Scan for the cell matching the given text and deliver its (x, y) coordinate at center. 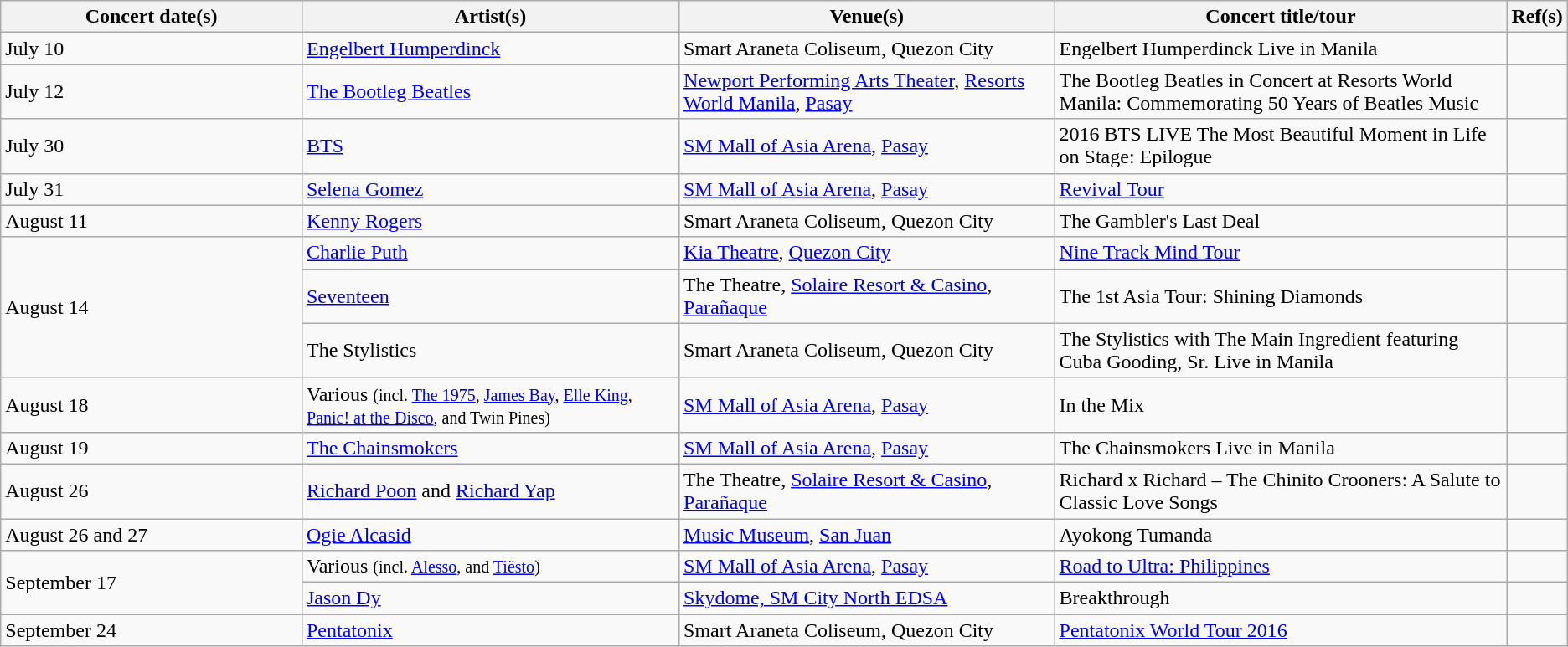
Newport Performing Arts Theater, Resorts World Manila, Pasay (867, 92)
BTS (490, 146)
Selena Gomez (490, 189)
The Bootleg Beatles (490, 92)
Pentatonix (490, 630)
Charlie Puth (490, 253)
Richard Poon and Richard Yap (490, 490)
Concert date(s) (152, 17)
August 19 (152, 448)
The Stylistics with The Main Ingredient featuring Cuba Gooding, Sr. Live in Manila (1281, 350)
The Gambler's Last Deal (1281, 221)
August 26 and 27 (152, 535)
Pentatonix World Tour 2016 (1281, 630)
The Stylistics (490, 350)
Venue(s) (867, 17)
The Chainsmokers (490, 448)
July 31 (152, 189)
August 11 (152, 221)
Engelbert Humperdinck Live in Manila (1281, 49)
July 10 (152, 49)
Music Museum, San Juan (867, 535)
Ayokong Tumanda (1281, 535)
Engelbert Humperdinck (490, 49)
In the Mix (1281, 405)
July 30 (152, 146)
September 17 (152, 583)
Artist(s) (490, 17)
Various (incl. Alesso, and Tiësto) (490, 567)
Skydome, SM City North EDSA (867, 598)
August 18 (152, 405)
Ogie Alcasid (490, 535)
Nine Track Mind Tour (1281, 253)
Kenny Rogers (490, 221)
2016 BTS LIVE The Most Beautiful Moment in Life on Stage: Epilogue (1281, 146)
Jason Dy (490, 598)
Breakthrough (1281, 598)
August 14 (152, 307)
August 26 (152, 490)
Various (incl. The 1975, James Bay, Elle King, Panic! at the Disco, and Twin Pines) (490, 405)
September 24 (152, 630)
Kia Theatre, Quezon City (867, 253)
The Bootleg Beatles in Concert at Resorts World Manila: Commemorating 50 Years of Beatles Music (1281, 92)
The Chainsmokers Live in Manila (1281, 448)
Revival Tour (1281, 189)
Road to Ultra: Philippines (1281, 567)
July 12 (152, 92)
Richard x Richard – The Chinito Crooners: A Salute to Classic Love Songs (1281, 490)
Concert title/tour (1281, 17)
The 1st Asia Tour: Shining Diamonds (1281, 296)
Seventeen (490, 296)
Ref(s) (1537, 17)
